Return (X, Y) of the center of cell containing provided text 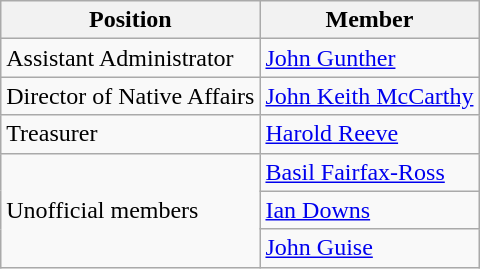
Member (370, 20)
John Keith McCarthy (370, 96)
Director of Native Affairs (130, 96)
John Gunther (370, 58)
Treasurer (130, 134)
Harold Reeve (370, 134)
John Guise (370, 248)
Basil Fairfax-Ross (370, 172)
Ian Downs (370, 210)
Position (130, 20)
Unofficial members (130, 210)
Assistant Administrator (130, 58)
